Provide the (x, y) coordinate of the cell's center where the given text is located.  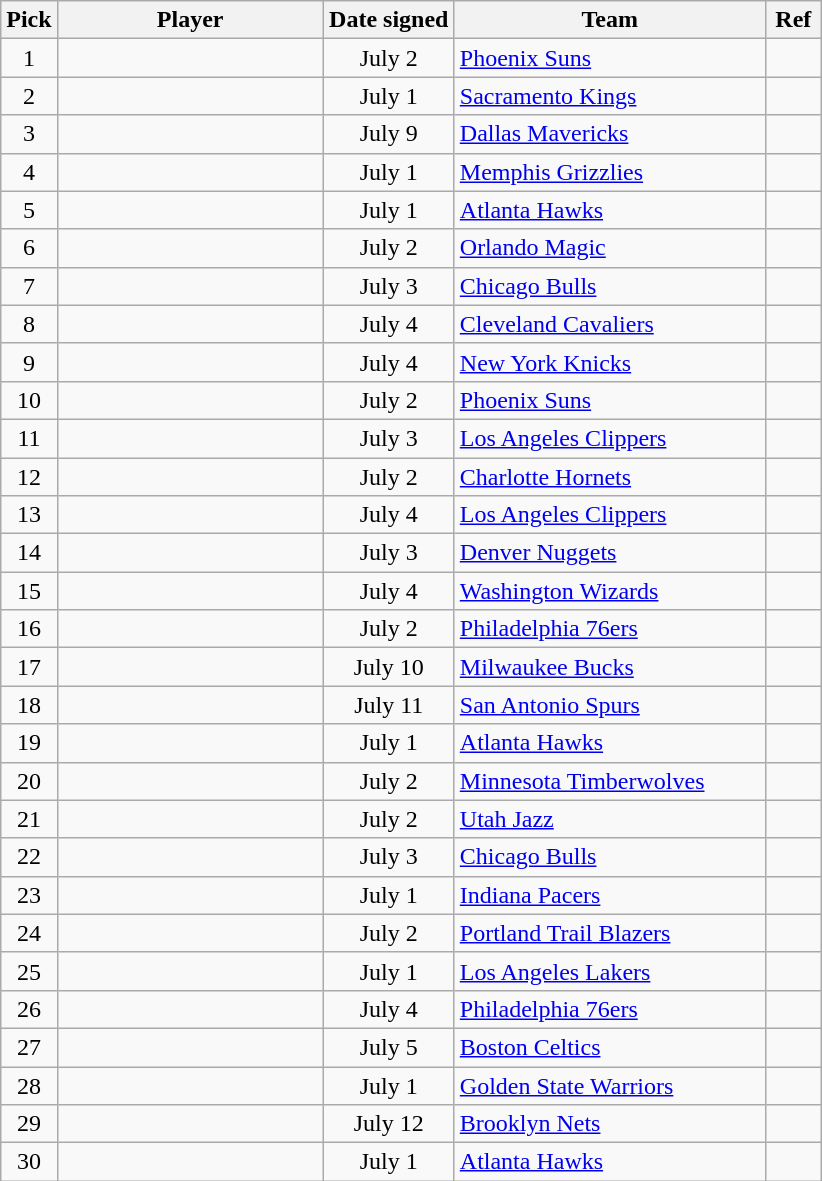
Denver Nuggets (610, 553)
July 9 (388, 134)
Milwaukee Bucks (610, 667)
Washington Wizards (610, 591)
4 (29, 172)
New York Knicks (610, 362)
16 (29, 629)
July 10 (388, 667)
Indiana Pacers (610, 895)
24 (29, 933)
Cleveland Cavaliers (610, 324)
29 (29, 1124)
Minnesota Timberwolves (610, 781)
30 (29, 1162)
10 (29, 400)
20 (29, 781)
26 (29, 1009)
Team (610, 20)
Dallas Mavericks (610, 134)
17 (29, 667)
July 11 (388, 705)
22 (29, 857)
Player (190, 20)
Boston Celtics (610, 1047)
18 (29, 705)
13 (29, 515)
July 12 (388, 1124)
12 (29, 477)
Date signed (388, 20)
9 (29, 362)
Portland Trail Blazers (610, 933)
Orlando Magic (610, 248)
Memphis Grizzlies (610, 172)
28 (29, 1085)
Sacramento Kings (610, 96)
5 (29, 210)
6 (29, 248)
7 (29, 286)
14 (29, 553)
19 (29, 743)
Utah Jazz (610, 819)
1 (29, 58)
Pick (29, 20)
Ref (793, 20)
8 (29, 324)
25 (29, 971)
11 (29, 438)
Charlotte Hornets (610, 477)
July 5 (388, 1047)
3 (29, 134)
23 (29, 895)
21 (29, 819)
Golden State Warriors (610, 1085)
27 (29, 1047)
Brooklyn Nets (610, 1124)
15 (29, 591)
Los Angeles Lakers (610, 971)
San Antonio Spurs (610, 705)
2 (29, 96)
